Capture the cell that displays the provided text and extract its [x, y] central coordinate. 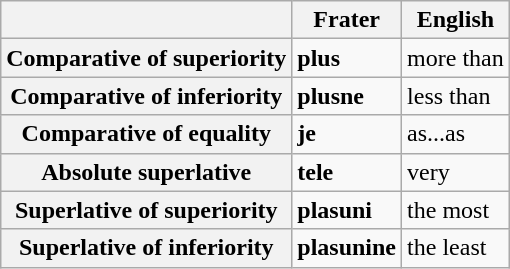
English [456, 20]
as...as [456, 134]
very [456, 172]
less than [456, 96]
the most [456, 210]
tele [347, 172]
Superlative of superiority [146, 210]
je [347, 134]
Comparative of inferiority [146, 96]
the least [456, 248]
more than [456, 58]
Superlative of inferiority [146, 248]
Absolute superlative [146, 172]
plasunine [347, 248]
plusne [347, 96]
Comparative of equality [146, 134]
Frater [347, 20]
Comparative of superiority [146, 58]
plasuni [347, 210]
plus [347, 58]
